Search for the cell housing the specified text and yield its [X, Y] center coordinate. 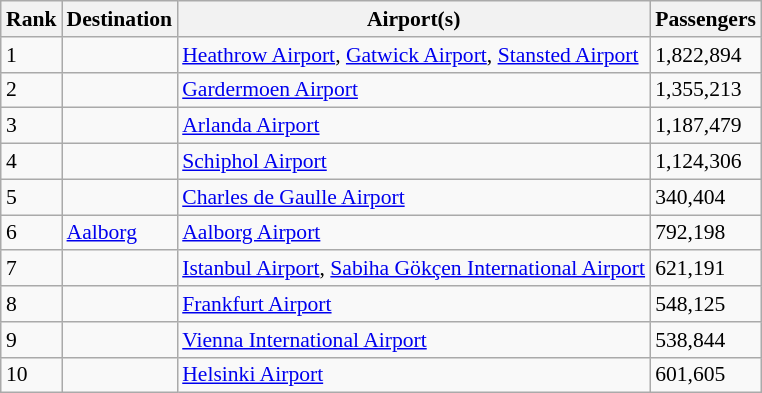
2 [32, 90]
4 [32, 161]
1,822,894 [706, 54]
5 [32, 197]
Aalborg [120, 232]
Aalborg Airport [414, 232]
621,191 [706, 268]
Destination [120, 19]
792,198 [706, 232]
1,187,479 [706, 126]
Helsinki Airport [414, 375]
9 [32, 339]
Schiphol Airport [414, 161]
10 [32, 375]
Airport(s) [414, 19]
340,404 [706, 197]
Rank [32, 19]
601,605 [706, 375]
538,844 [706, 339]
6 [32, 232]
Heathrow Airport, Gatwick Airport, Stansted Airport [414, 54]
Arlanda Airport [414, 126]
1 [32, 54]
Istanbul Airport, Sabiha Gökçen International Airport [414, 268]
Frankfurt Airport [414, 304]
7 [32, 268]
Passengers [706, 19]
Charles de Gaulle Airport [414, 197]
8 [32, 304]
Vienna International Airport [414, 339]
Gardermoen Airport [414, 90]
548,125 [706, 304]
3 [32, 126]
1,124,306 [706, 161]
1,355,213 [706, 90]
